Search for the cell housing the specified text and yield its (X, Y) center coordinate. 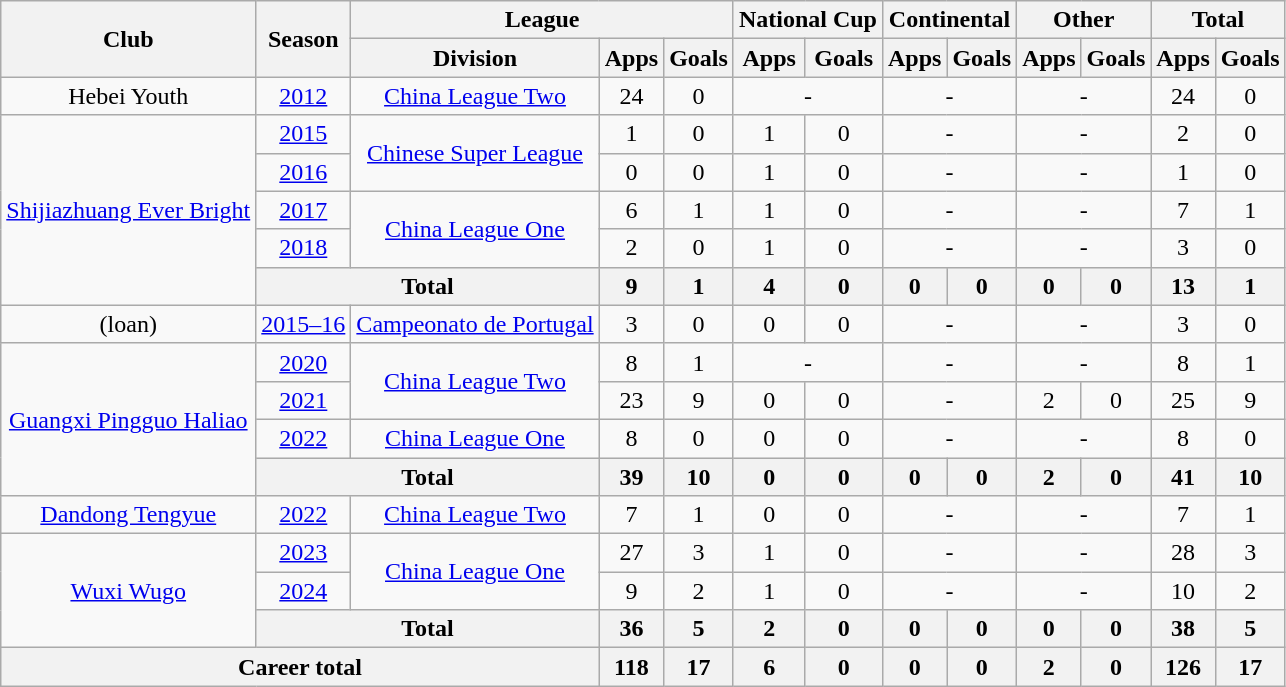
23 (631, 400)
41 (1183, 477)
2017 (304, 210)
2018 (304, 248)
36 (631, 629)
Campeonato de Portugal (475, 324)
2015–16 (304, 324)
Guangxi Pingguo Haliao (128, 419)
2016 (304, 172)
27 (631, 553)
Continental (949, 20)
Division (475, 58)
2023 (304, 553)
National Cup (808, 20)
118 (631, 667)
Shijiazhuang Ever Bright (128, 210)
2024 (304, 591)
Club (128, 39)
28 (1183, 553)
126 (1183, 667)
39 (631, 477)
13 (1183, 286)
Wuxi Wugo (128, 591)
Hebei Youth (128, 96)
(loan) (128, 324)
Dandong Tengyue (128, 515)
2021 (304, 400)
2015 (304, 134)
2012 (304, 96)
2020 (304, 362)
Chinese Super League (475, 153)
Season (304, 39)
38 (1183, 629)
25 (1183, 400)
League (542, 20)
Career total (300, 667)
Other (1084, 20)
4 (769, 286)
